From the cell containing the given text, extract its center point as [X, Y] coordinate. 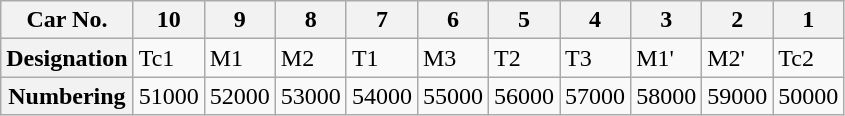
55000 [452, 96]
50000 [808, 96]
56000 [524, 96]
7 [382, 20]
8 [310, 20]
58000 [666, 96]
10 [168, 20]
5 [524, 20]
6 [452, 20]
Numbering [67, 96]
2 [738, 20]
M1' [666, 58]
M3 [452, 58]
1 [808, 20]
M1 [240, 58]
Car No. [67, 20]
4 [596, 20]
Tc2 [808, 58]
53000 [310, 96]
52000 [240, 96]
3 [666, 20]
54000 [382, 96]
T2 [524, 58]
57000 [596, 96]
M2 [310, 58]
51000 [168, 96]
T1 [382, 58]
T3 [596, 58]
9 [240, 20]
Tc1 [168, 58]
59000 [738, 96]
Designation [67, 58]
M2' [738, 58]
